For the text-containing cell, return its midpoint in (x, y) coordinate format. 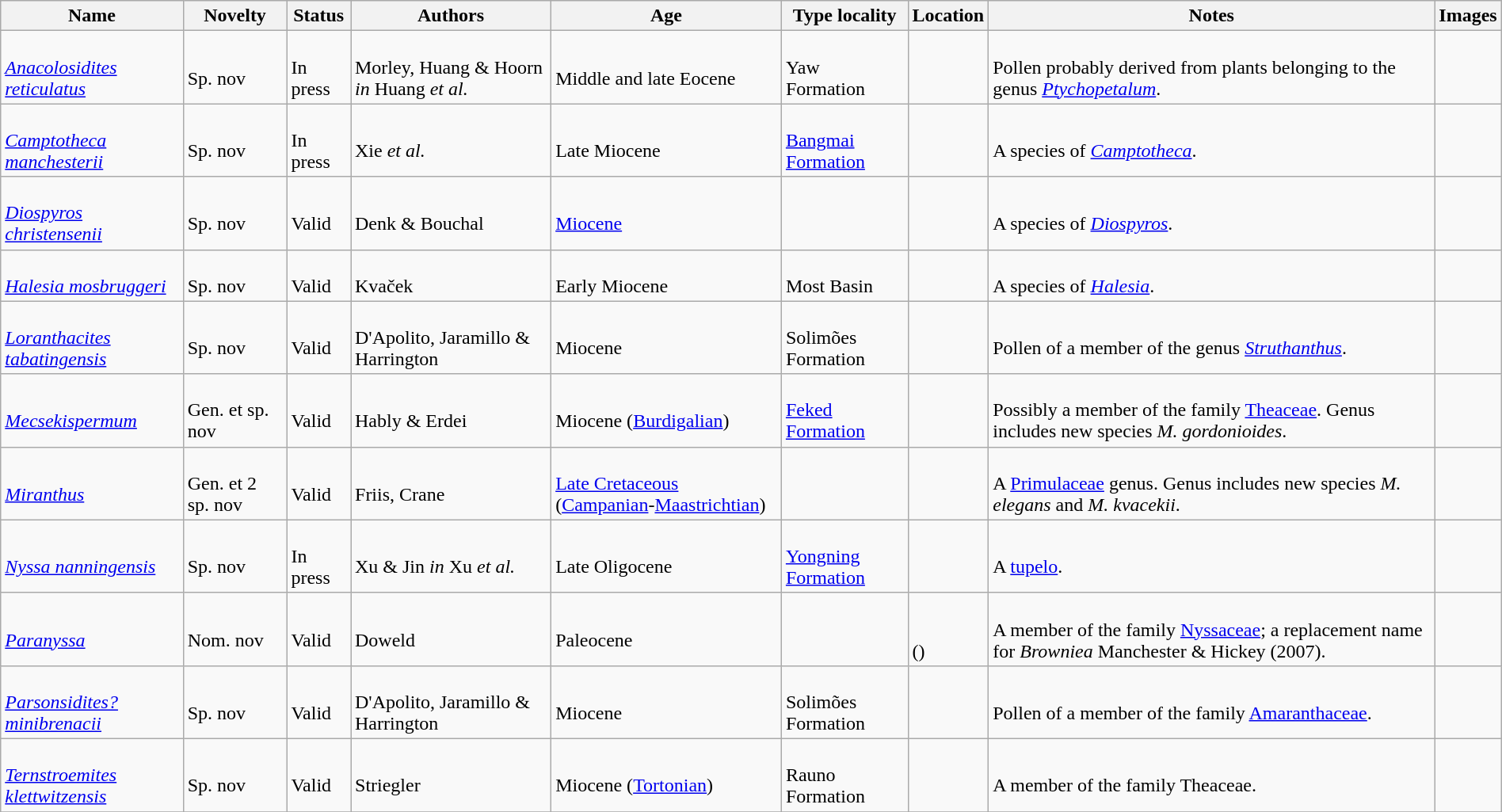
Possibly a member of the family Theaceae. Genus includes new species M. gordonioides. (1212, 410)
Yongning Formation (844, 556)
Bangmai Formation (844, 140)
Feked Formation (844, 410)
Age (667, 16)
A Primulaceae genus. Genus includes new species M. elegans and M. kvacekii. (1212, 483)
Location (948, 16)
Striegler (450, 775)
Notes (1212, 16)
Late Miocene (667, 140)
Late Oligocene (667, 556)
A tupelo. (1212, 556)
Nom. nov (234, 629)
Gen. et sp. nov (234, 410)
A member of the family Theaceae. (1212, 775)
Parsonsidites? minibrenacii (92, 702)
Halesia mosbruggeri (92, 276)
Rauno Formation (844, 775)
Hably & Erdei (450, 410)
Novelty (234, 16)
Gen. et 2 sp. nov (234, 483)
Pollen probably derived from plants belonging to the genus Ptychopetalum. (1212, 67)
Images (1468, 16)
Most Basin (844, 276)
Ternstroemites klettwitzensis (92, 775)
Paleocene (667, 629)
Pollen of a member of the family Amaranthaceae. (1212, 702)
Loranthacites tabatingensis (92, 337)
Camptotheca manchesterii (92, 140)
Late Cretaceous (Campanian-Maastrichtian) (667, 483)
Morley, Huang & Hoorn in Huang et al. (450, 67)
A member of the family Nyssaceae; a replacement name for Browniea Manchester & Hickey (2007). (1212, 629)
Denk & Bouchal (450, 213)
Pollen of a member of the genus Struthanthus. (1212, 337)
Middle and late Eocene (667, 67)
Early Miocene (667, 276)
Kvaček (450, 276)
Diospyros christensenii (92, 213)
Type locality (844, 16)
Xu & Jin in Xu et al. (450, 556)
Yaw Formation (844, 67)
Nyssa nanningensis (92, 556)
() (948, 629)
Miranthus (92, 483)
Anacolosidites reticulatus (92, 67)
A species of Diospyros. (1212, 213)
Friis, Crane (450, 483)
A species of Camptotheca. (1212, 140)
Name (92, 16)
Status (318, 16)
Paranyssa (92, 629)
Miocene (Tortonian) (667, 775)
Xie et al. (450, 140)
Doweld (450, 629)
Mecsekispermum (92, 410)
Authors (450, 16)
Miocene (Burdigalian) (667, 410)
A species of Halesia. (1212, 276)
